Output the [x, y] coordinate of the center of the cell containing the given text.  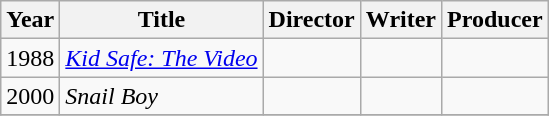
1988 [30, 58]
Writer [400, 20]
Director [312, 20]
Kid Safe: The Video [162, 58]
Year [30, 20]
Title [162, 20]
Producer [496, 20]
Snail Boy [162, 96]
2000 [30, 96]
